Capture the cell that displays the provided text and extract its [x, y] central coordinate. 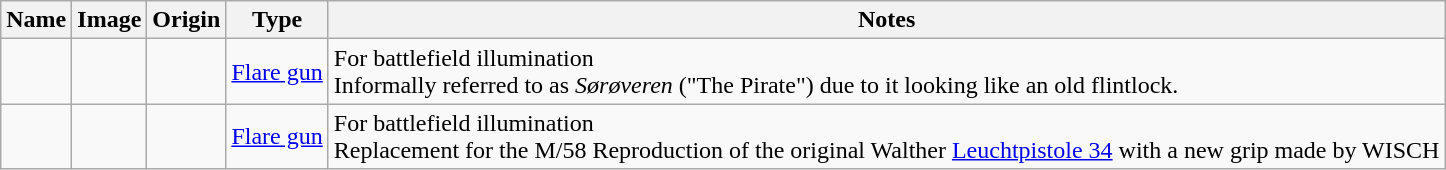
For battlefield illuminationInformally referred to as Sørøveren ("The Pirate") due to it looking like an old flintlock. [886, 72]
Name [36, 20]
Type [277, 20]
For battlefield illuminationReplacement for the M/58 Reproduction of the original Walther Leuchtpistole 34 with a new grip made by WISCH [886, 136]
Origin [186, 20]
Notes [886, 20]
Image [110, 20]
